Determine the [x, y] coordinate at the center of the cell enclosing the given text.  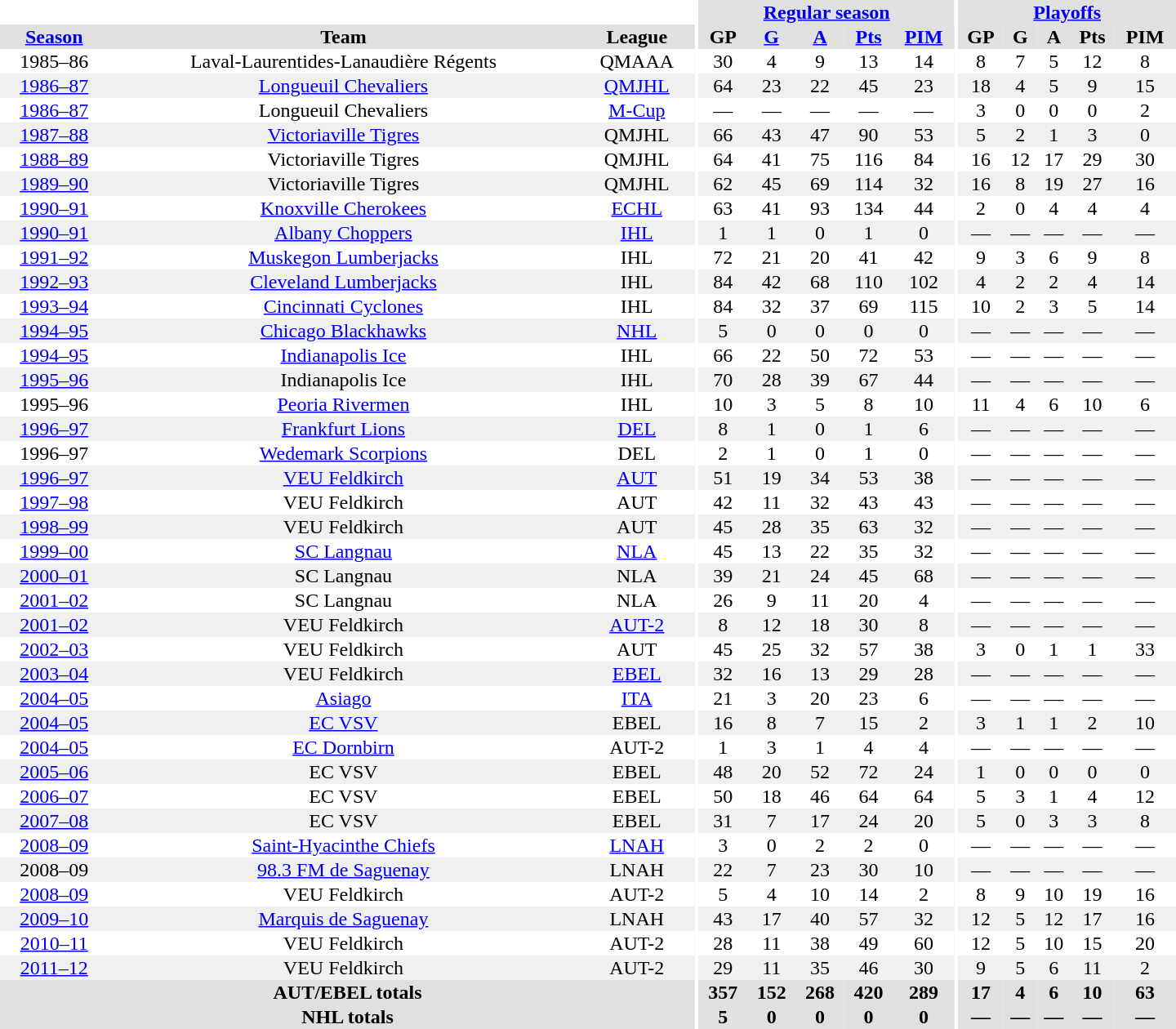
Cincinnati Cyclones [343, 306]
Laval-Laurentides-Lanaudière Régents [343, 61]
2011–12 [54, 968]
EC Dornbirn [343, 747]
116 [869, 159]
Regular season [826, 12]
Playoffs [1067, 12]
Cleveland Lumberjacks [343, 282]
33 [1145, 649]
NHL [637, 331]
1987–88 [54, 135]
25 [771, 649]
62 [724, 184]
27 [1093, 184]
34 [820, 478]
Team [343, 37]
1998–99 [54, 527]
Asiago [343, 698]
70 [724, 380]
2003–04 [54, 674]
2006–07 [54, 796]
1999–00 [54, 551]
QMAAA [637, 61]
52 [820, 772]
M-Cup [637, 110]
ITA [637, 698]
1997–98 [54, 502]
1989–90 [54, 184]
2007–08 [54, 821]
2000–01 [54, 576]
49 [869, 943]
60 [924, 943]
31 [724, 821]
2010–11 [54, 943]
Season [54, 37]
1992–93 [54, 282]
75 [820, 159]
Peoria Rivermen [343, 404]
115 [924, 306]
NHL totals [348, 1017]
Saint-Hyacinthe Chiefs [343, 845]
2009–10 [54, 919]
40 [820, 919]
152 [771, 992]
51 [724, 478]
67 [869, 380]
League [637, 37]
47 [820, 135]
Albany Choppers [343, 233]
48 [724, 772]
289 [924, 992]
Chicago Blackhawks [343, 331]
134 [869, 208]
Frankfurt Lions [343, 429]
90 [869, 135]
1985–86 [54, 61]
ECHL [637, 208]
2002–03 [54, 649]
357 [724, 992]
114 [869, 184]
26 [724, 600]
420 [869, 992]
2005–06 [54, 772]
Marquis de Saguenay [343, 919]
Wedemark Scorpions [343, 453]
37 [820, 306]
AUT/EBEL totals [348, 992]
1993–94 [54, 306]
102 [924, 282]
268 [820, 992]
1991–92 [54, 257]
98.3 FM de Saguenay [343, 870]
Knoxville Cherokees [343, 208]
110 [869, 282]
Muskegon Lumberjacks [343, 257]
1988–89 [54, 159]
93 [820, 208]
